Pinpoint the cell where the given text exists, returning its (x, y) midpoint coordinate. 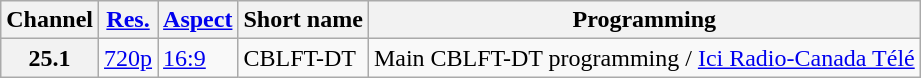
25.1 (50, 58)
16:9 (198, 58)
Programming (644, 20)
CBLFT-DT (303, 58)
Main CBLFT-DT programming / Ici Radio-Canada Télé (644, 58)
Aspect (198, 20)
Channel (50, 20)
720p (128, 58)
Short name (303, 20)
Res. (128, 20)
